Find where the given text appears and provide that cell's center as (X, Y) coordinate. 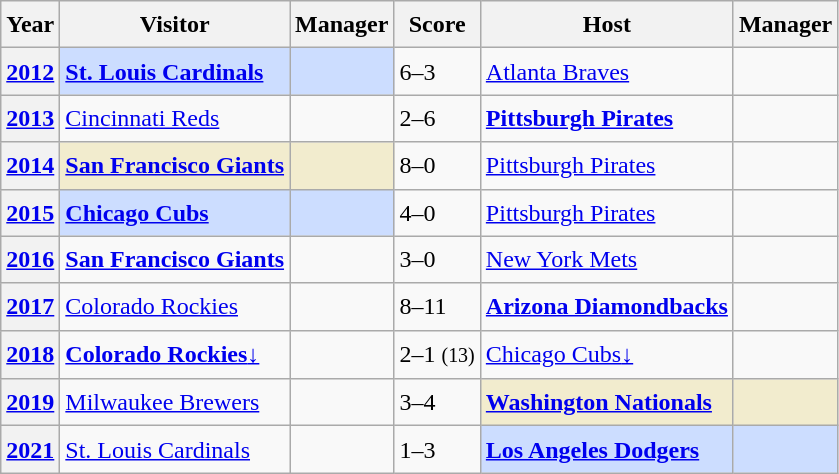
Colorado Rockies↓ (175, 354)
Visitor (175, 24)
2–1 (13) (437, 354)
8–11 (437, 306)
Chicago Cubs↓ (606, 354)
Chicago Cubs (175, 212)
2012 (30, 72)
Host (606, 24)
Arizona Diamondbacks (606, 306)
Los Angeles Dodgers (606, 450)
1–3 (437, 450)
2017 (30, 306)
Milwaukee Brewers (175, 402)
2015 (30, 212)
2014 (30, 166)
2019 (30, 402)
3–0 (437, 260)
Year (30, 24)
6–3 (437, 72)
Cincinnati Reds (175, 118)
Colorado Rockies (175, 306)
8–0 (437, 166)
4–0 (437, 212)
2018 (30, 354)
2–6 (437, 118)
2021 (30, 450)
Score (437, 24)
3–4 (437, 402)
Washington Nationals (606, 402)
New York Mets (606, 260)
Atlanta Braves (606, 72)
2013 (30, 118)
2016 (30, 260)
